Locate the cell with the specified text and output its [X, Y] center coordinate. 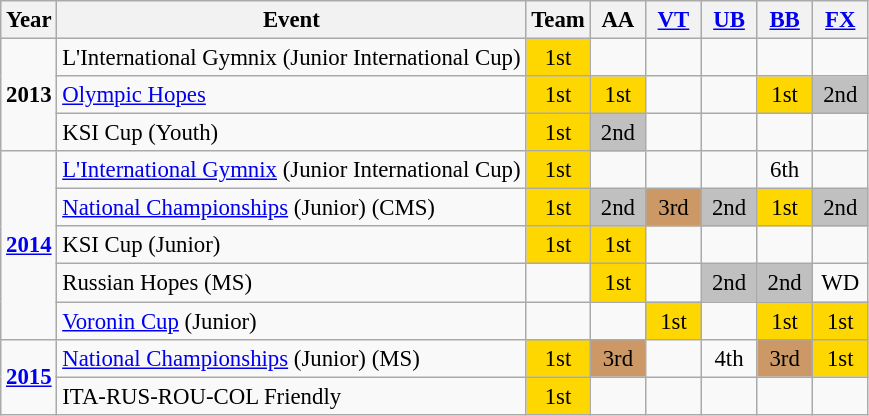
FX [840, 20]
2013 [29, 96]
National Championships (Junior) (MS) [292, 358]
National Championships (Junior) (CMS) [292, 208]
6th [785, 170]
BB [785, 20]
KSI Cup (Junior) [292, 245]
2015 [29, 376]
Olympic Hopes [292, 95]
KSI Cup (Youth) [292, 133]
Team [558, 20]
ITA-RUS-ROU-COL Friendly [292, 396]
Russian Hopes (MS) [292, 283]
Event [292, 20]
Voronin Cup (Junior) [292, 321]
2014 [29, 245]
VT [674, 20]
WD [840, 283]
Year [29, 20]
4th [729, 358]
AA [618, 20]
UB [729, 20]
